Identify which cell holds the provided text, then report its (x, y) central coordinate. 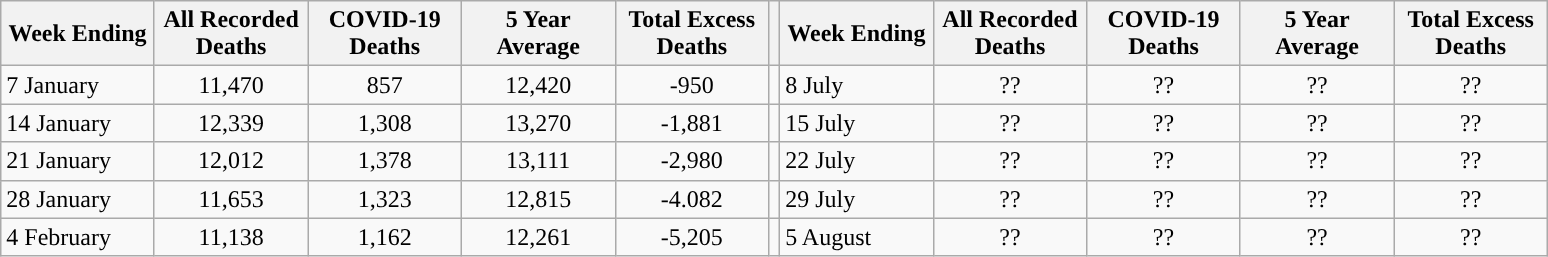
-950 (692, 85)
21 January (78, 161)
8 July (857, 85)
12,261 (538, 237)
-4.082 (692, 199)
857 (385, 85)
12,420 (538, 85)
1,308 (385, 123)
12,012 (231, 161)
-1,881 (692, 123)
22 July (857, 161)
15 July (857, 123)
7 January (78, 85)
-2,980 (692, 161)
1,378 (385, 161)
14 January (78, 123)
29 July (857, 199)
12,815 (538, 199)
12,339 (231, 123)
13,111 (538, 161)
1,323 (385, 199)
4 February (78, 237)
11,470 (231, 85)
11,653 (231, 199)
11,138 (231, 237)
13,270 (538, 123)
-5,205 (692, 237)
5 August (857, 237)
28 January (78, 199)
1,162 (385, 237)
